Capture the cell that displays the provided text and extract its [x, y] central coordinate. 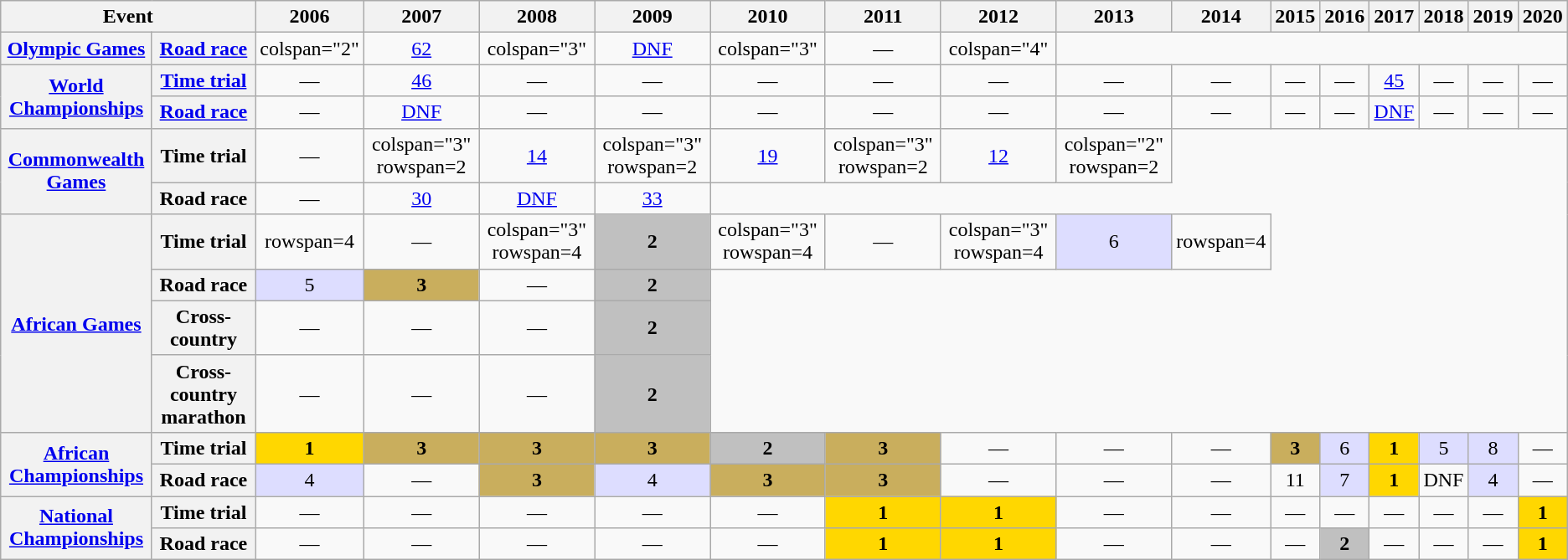
12 [998, 156]
2017 [1394, 17]
19 [768, 156]
62 [421, 49]
2011 [883, 17]
2018 [1444, 17]
2014 [1221, 17]
2007 [421, 17]
33 [652, 198]
African Championships [76, 464]
National Championships [76, 527]
2009 [652, 17]
Commonwealth Games [76, 171]
11 [1295, 480]
2010 [768, 17]
7 [1345, 480]
2006 [310, 17]
colspan="4" [998, 49]
14 [537, 156]
Cross-country [204, 328]
2020 [1543, 17]
African Games [76, 323]
30 [421, 198]
World Championships [76, 96]
2008 [537, 17]
Cross-country marathon [204, 393]
Event [128, 17]
2012 [998, 17]
2015 [1295, 17]
45 [1394, 80]
2016 [1345, 17]
colspan="2" [310, 49]
Olympic Games [76, 49]
8 [1493, 448]
2013 [1114, 17]
colspan="2" rowspan=2 [1114, 156]
46 [421, 80]
2019 [1493, 17]
